Identify which cell holds the provided text, then report its (X, Y) central coordinate. 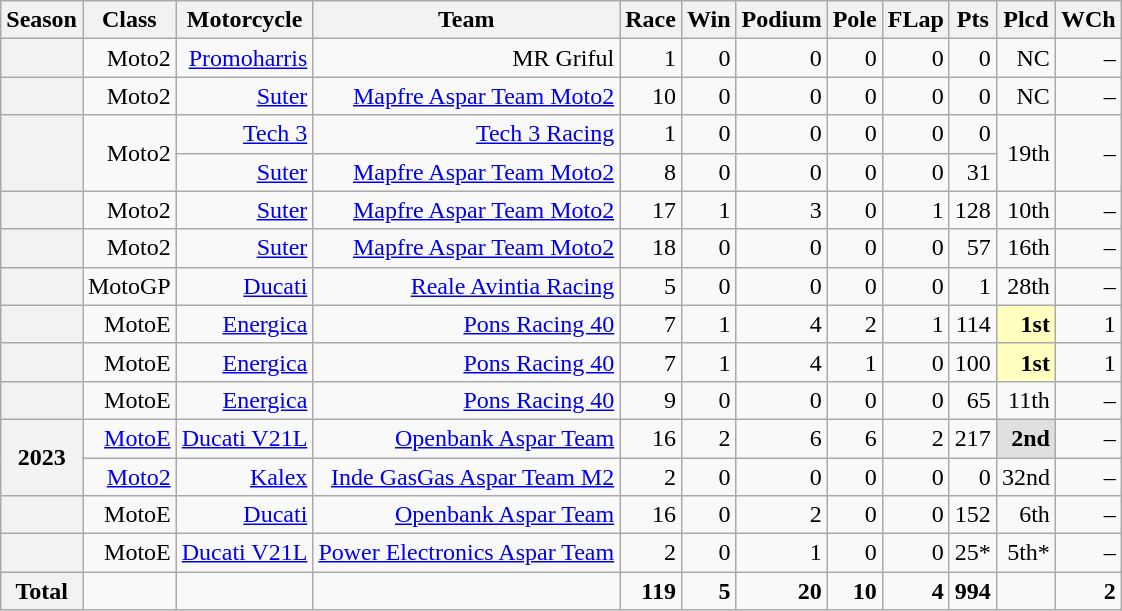
17 (651, 210)
Total (42, 591)
217 (972, 438)
WCh (1088, 20)
Race (651, 20)
MR Griful (466, 58)
Tech 3 Racing (466, 134)
119 (651, 591)
16th (1026, 248)
Power Electronics Aspar Team (466, 553)
9 (651, 400)
8 (651, 172)
6th (1026, 515)
994 (972, 591)
Class (129, 20)
25* (972, 553)
Season (42, 20)
2nd (1026, 438)
Inde GasGas Aspar Team M2 (466, 477)
32nd (1026, 477)
Pole (854, 20)
31 (972, 172)
128 (972, 210)
28th (1026, 286)
114 (972, 324)
Kalex (244, 477)
Podium (782, 20)
Reale Avintia Racing (466, 286)
Motorcycle (244, 20)
20 (782, 591)
18 (651, 248)
Pts (972, 20)
Win (708, 20)
FLap (916, 20)
19th (1026, 153)
65 (972, 400)
100 (972, 362)
2023 (42, 457)
57 (972, 248)
11th (1026, 400)
Team (466, 20)
152 (972, 515)
Tech 3 (244, 134)
Promoharris (244, 58)
10th (1026, 210)
Plcd (1026, 20)
MotoGP (129, 286)
5th* (1026, 553)
3 (782, 210)
